Return the [X, Y] coordinate for the center point of the cell that contains the specified text.  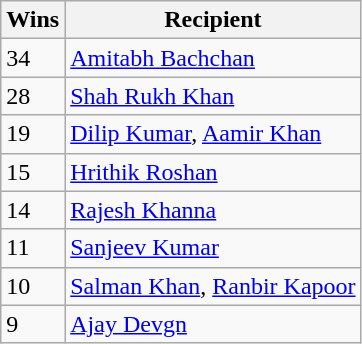
11 [33, 248]
19 [33, 134]
Recipient [213, 20]
15 [33, 172]
Hrithik Roshan [213, 172]
Wins [33, 20]
Rajesh Khanna [213, 210]
28 [33, 96]
Shah Rukh Khan [213, 96]
Salman Khan, Ranbir Kapoor [213, 286]
Dilip Kumar, Aamir Khan [213, 134]
34 [33, 58]
14 [33, 210]
Sanjeev Kumar [213, 248]
10 [33, 286]
9 [33, 324]
Ajay Devgn [213, 324]
Amitabh Bachchan [213, 58]
